Provide the (x, y) coordinate of the cell's center where the given text is located.  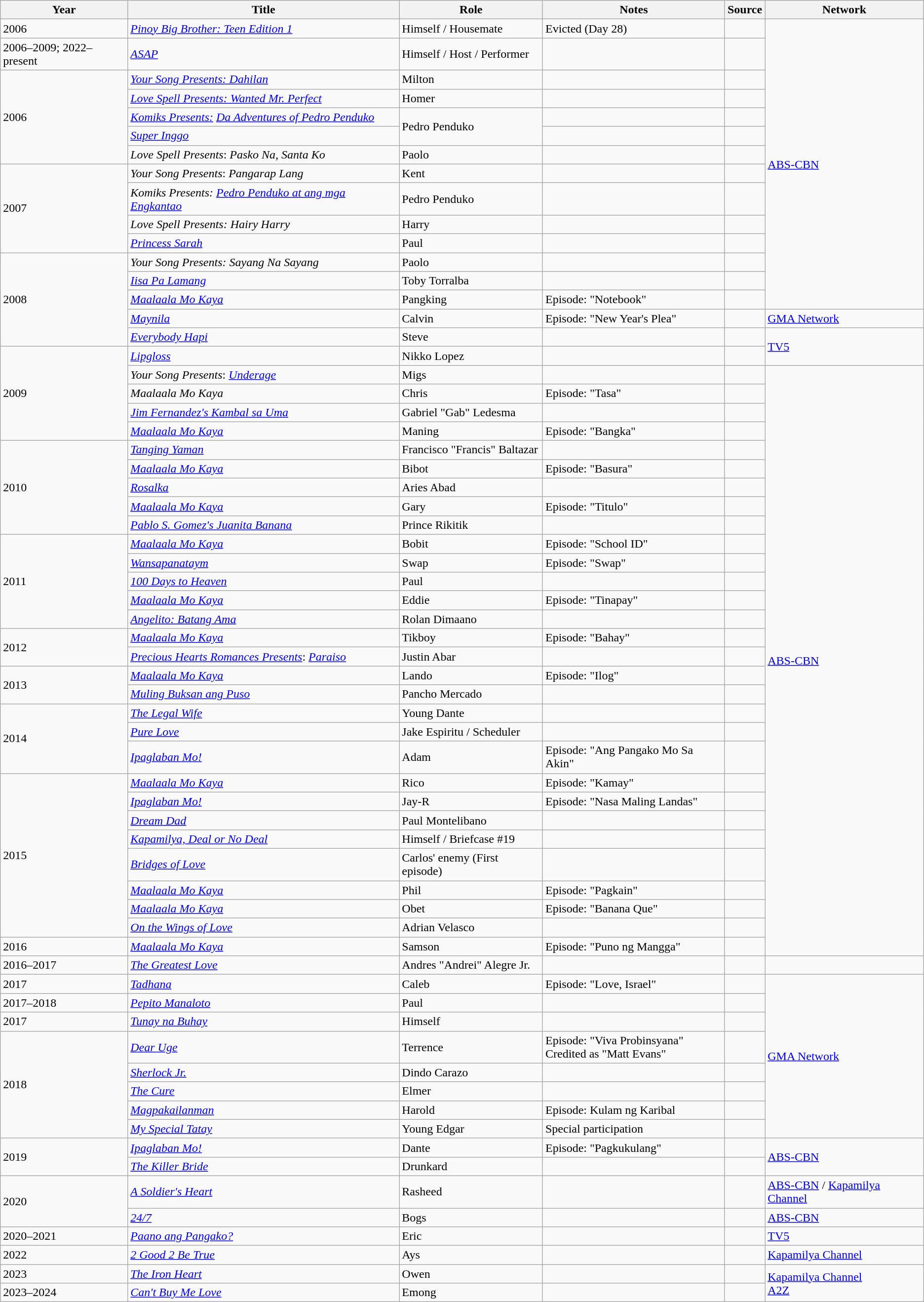
Nikko Lopez (471, 356)
2017–2018 (64, 1003)
Everybody Hapi (264, 337)
Owen (471, 1274)
Pangking (471, 300)
2008 (64, 300)
Your Song Presents: Pangarap Lang (264, 173)
Gabriel "Gab" Ledesma (471, 412)
Episode: "Nasa Maling Landas" (634, 801)
Jay-R (471, 801)
Title (264, 10)
24/7 (264, 1217)
Komiks Presents: Pedro Penduko at ang mga Engkantao (264, 198)
2020 (64, 1201)
A Soldier's Heart (264, 1192)
Episode: "Basura" (634, 469)
Tunay na Buhay (264, 1022)
Himself / Housemate (471, 29)
Maynila (264, 318)
Episode: "Viva Probinsyana" Credited as "Matt Evans" (634, 1047)
2014 (64, 739)
Ays (471, 1255)
Jake Espiritu / Scheduler (471, 732)
Your Song Presents: Dahilan (264, 79)
Andres "Andrei" Alegre Jr. (471, 965)
Episode: "Puno ng Mangga" (634, 947)
Komiks Presents: Da Adventures of Pedro Penduko (264, 117)
On the Wings of Love (264, 928)
2016 (64, 947)
Bobit (471, 544)
Obet (471, 909)
Pure Love (264, 732)
Milton (471, 79)
Tanging Yaman (264, 450)
Magpakailanman (264, 1110)
Episode: "School ID" (634, 544)
Episode: "New Year's Plea" (634, 318)
The Iron Heart (264, 1274)
Episode: "Love, Israel" (634, 984)
Muling Buksan ang Puso (264, 694)
Justin Abar (471, 657)
2023–2024 (64, 1293)
Princess Sarah (264, 243)
Notes (634, 10)
Special participation (634, 1129)
Adam (471, 757)
Episode: "Notebook" (634, 300)
Source (744, 10)
Harry (471, 224)
Lipgloss (264, 356)
Bibot (471, 469)
Love Spell Presents: Pasko Na, Santa Ko (264, 155)
The Cure (264, 1091)
Elmer (471, 1091)
Episode: Kulam ng Karibal (634, 1110)
Maning (471, 431)
Your Song Presents: Underage (264, 375)
Caleb (471, 984)
Episode: "Pagkukulang" (634, 1147)
Episode: "Swap" (634, 562)
Calvin (471, 318)
2023 (64, 1274)
Jim Fernandez's Kambal sa Uma (264, 412)
Himself / Briefcase #19 (471, 839)
2011 (64, 581)
Bridges of Love (264, 864)
Samson (471, 947)
2012 (64, 647)
Rolan Dimaano (471, 619)
Year (64, 10)
Iisa Pa Lamang (264, 281)
Emong (471, 1293)
Pinoy Big Brother: Teen Edition 1 (264, 29)
Rico (471, 783)
Terrence (471, 1047)
2016–2017 (64, 965)
Network (845, 10)
Swap (471, 562)
Can't Buy Me Love (264, 1293)
The Killer Bride (264, 1166)
Paul Montelibano (471, 820)
Migs (471, 375)
Steve (471, 337)
2015 (64, 855)
Episode: "Tasa" (634, 394)
Adrian Velasco (471, 928)
Carlos' enemy (First episode) (471, 864)
Episode: "Kamay" (634, 783)
Gary (471, 506)
Himself / Host / Performer (471, 54)
2019 (64, 1157)
The Legal Wife (264, 713)
2013 (64, 685)
Kapamilya Channel A2Z (845, 1283)
Dindo Carazo (471, 1072)
Episode: "Tinapay" (634, 600)
Francisco "Francis" Baltazar (471, 450)
Chris (471, 394)
Love Spell Presents: Hairy Harry (264, 224)
100 Days to Heaven (264, 582)
Episode: "Ilog" (634, 675)
2009 (64, 394)
Paano ang Pangako? (264, 1236)
Your Song Presents: Sayang Na Sayang (264, 262)
Pablo S. Gomez's Juanita Banana (264, 525)
Drunkard (471, 1166)
2020–2021 (64, 1236)
Pancho Mercado (471, 694)
Rosalka (264, 487)
Kent (471, 173)
Episode: "Bangka" (634, 431)
Episode: "Banana Que" (634, 909)
2018 (64, 1084)
2007 (64, 208)
Phil (471, 890)
Young Dante (471, 713)
The Greatest Love (264, 965)
Dante (471, 1147)
Kapamilya Channel (845, 1255)
Prince Rikitik (471, 525)
Toby Torralba (471, 281)
Role (471, 10)
2010 (64, 487)
Dear Uge (264, 1047)
Episode: "Titulo" (634, 506)
Evicted (Day 28) (634, 29)
2006–2009; 2022–present (64, 54)
Episode: "Bahay" (634, 638)
Lando (471, 675)
Tadhana (264, 984)
Precious Hearts Romances Presents: Paraiso (264, 657)
Pepito Manaloto (264, 1003)
Wansapanataym (264, 562)
ASAP (264, 54)
My Special Tatay (264, 1129)
Harold (471, 1110)
Aries Abad (471, 487)
Tikboy (471, 638)
Angelito: Batang Ama (264, 619)
Young Edgar (471, 1129)
2 Good 2 Be True (264, 1255)
Episode: "Ang Pangako Mo Sa Akin" (634, 757)
Himself (471, 1022)
Bogs (471, 1217)
Super Inggo (264, 136)
Love Spell Presents: Wanted Mr. Perfect (264, 98)
Sherlock Jr. (264, 1072)
Rasheed (471, 1192)
Episode: "Pagkain" (634, 890)
Kapamilya, Deal or No Deal (264, 839)
Eric (471, 1236)
Dream Dad (264, 820)
Homer (471, 98)
2022 (64, 1255)
Eddie (471, 600)
ABS-CBN / Kapamilya Channel (845, 1192)
